Pinpoint the cell where the given text exists, returning its [X, Y] midpoint coordinate. 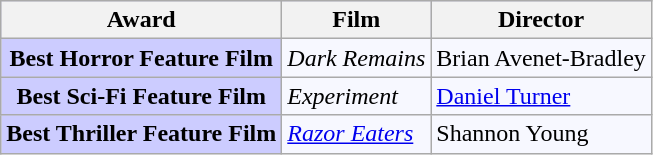
Film [356, 20]
Shannon Young [542, 134]
Best Thriller Feature Film [142, 134]
Experiment [356, 96]
Dark Remains [356, 58]
Best Horror Feature Film [142, 58]
Award [142, 20]
Razor Eaters [356, 134]
Best Sci-Fi Feature Film [142, 96]
Director [542, 20]
Daniel Turner [542, 96]
Brian Avenet-Bradley [542, 58]
